Scan for the cell matching the given text and deliver its [x, y] coordinate at center. 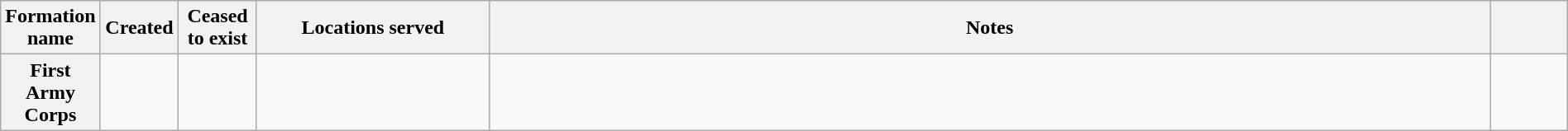
Created [139, 28]
Ceased to exist [218, 28]
First Army Corps [50, 92]
Formation name [50, 28]
Notes [989, 28]
Locations served [372, 28]
